From the cell containing the given text, extract its center point as (x, y) coordinate. 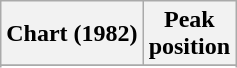
Peakposition (189, 34)
Chart (1982) (72, 34)
